From the cell containing the given text, extract its center point as [x, y] coordinate. 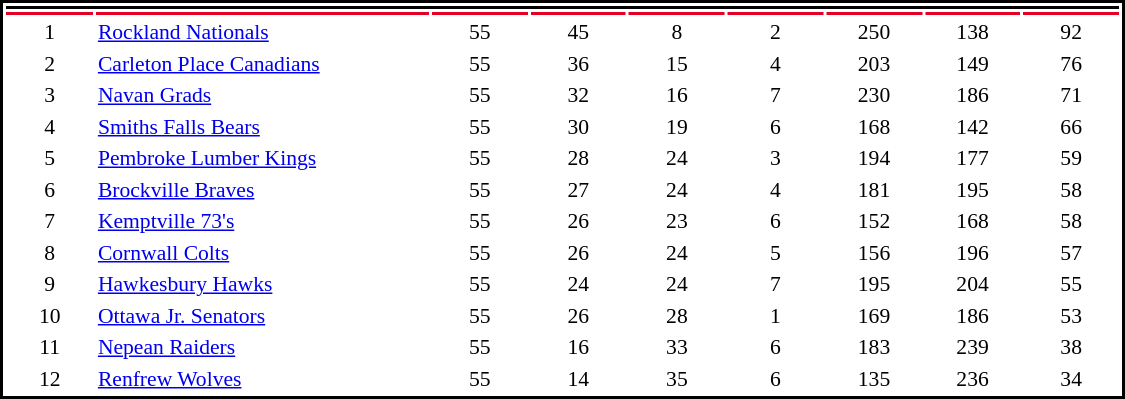
181 [874, 190]
66 [1071, 126]
149 [973, 64]
183 [874, 347]
32 [579, 95]
27 [579, 190]
Navan Grads [262, 95]
92 [1071, 32]
35 [677, 378]
194 [874, 158]
152 [874, 221]
Hawkesbury Hawks [262, 284]
Brockville Braves [262, 190]
Pembroke Lumber Kings [262, 158]
19 [677, 126]
45 [579, 32]
196 [973, 252]
14 [579, 378]
38 [1071, 347]
53 [1071, 316]
236 [973, 378]
Ottawa Jr. Senators [262, 316]
71 [1071, 95]
156 [874, 252]
33 [677, 347]
11 [50, 347]
Smiths Falls Bears [262, 126]
15 [677, 64]
10 [50, 316]
9 [50, 284]
177 [973, 158]
57 [1071, 252]
138 [973, 32]
Carleton Place Canadians [262, 64]
59 [1071, 158]
76 [1071, 64]
34 [1071, 378]
135 [874, 378]
230 [874, 95]
30 [579, 126]
250 [874, 32]
Nepean Raiders [262, 347]
23 [677, 221]
12 [50, 378]
169 [874, 316]
239 [973, 347]
Rockland Nationals [262, 32]
Renfrew Wolves [262, 378]
204 [973, 284]
Cornwall Colts [262, 252]
142 [973, 126]
36 [579, 64]
203 [874, 64]
Kemptville 73's [262, 221]
